Extract the (x, y) coordinate from the center of the cell holding the provided text.  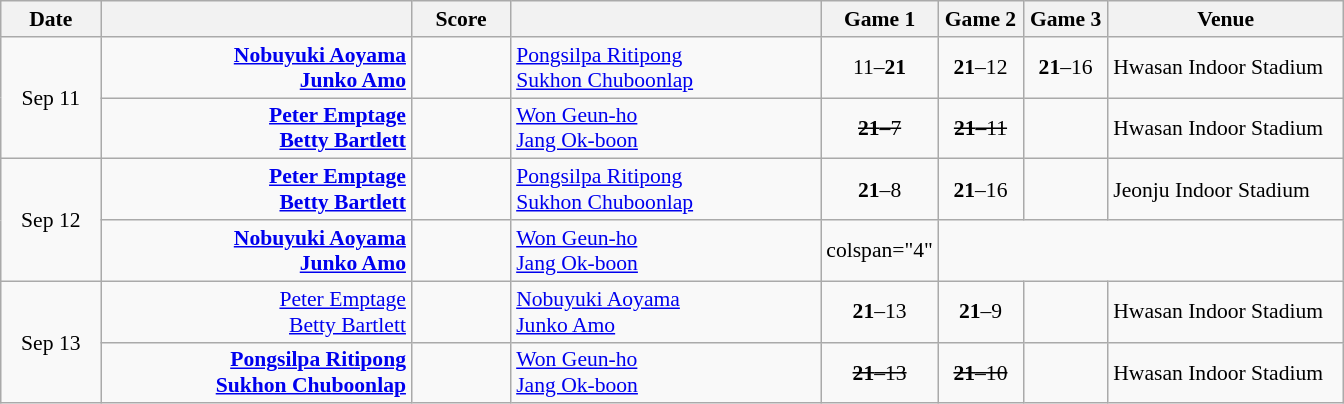
21–10 (980, 372)
Sep 12 (51, 220)
Game 1 (880, 19)
21–8 (880, 190)
Game 3 (1066, 19)
21–7 (880, 128)
21–9 (980, 312)
Sep 11 (51, 98)
Jeonju Indoor Stadium (1226, 190)
21–12 (980, 68)
21–11 (980, 128)
Venue (1226, 19)
Game 2 (980, 19)
Date (51, 19)
colspan="4" (880, 250)
Sep 13 (51, 342)
Score (461, 19)
11–21 (880, 68)
